Output the [X, Y] coordinate of the center of the cell containing the given text.  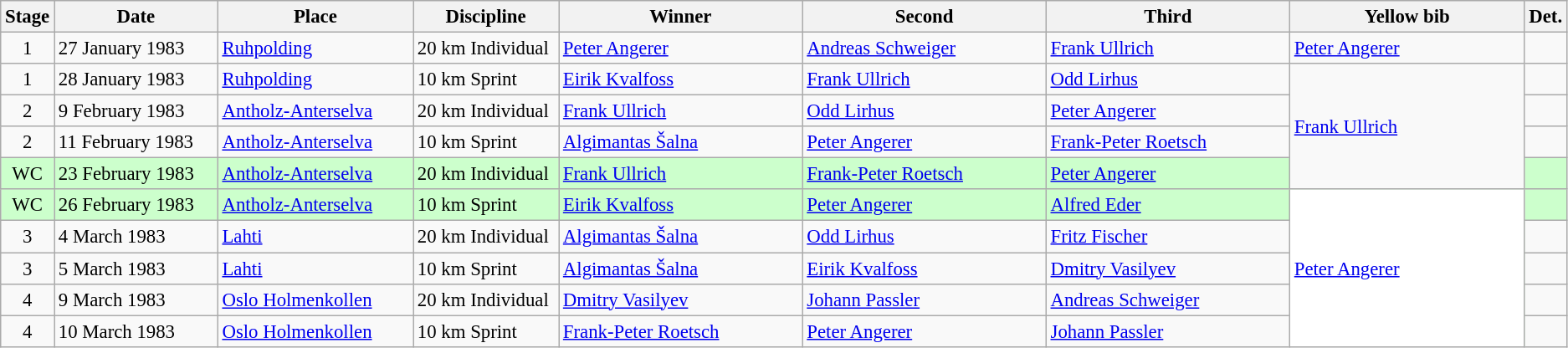
Date [136, 17]
5 March 1983 [136, 269]
4 March 1983 [136, 237]
9 March 1983 [136, 299]
28 January 1983 [136, 79]
Alfred Eder [1168, 205]
Det. [1546, 17]
Yellow bib [1407, 17]
11 February 1983 [136, 142]
10 March 1983 [136, 331]
Winner [681, 17]
Discipline [486, 17]
26 February 1983 [136, 205]
Third [1168, 17]
Fritz Fischer [1168, 237]
Second [924, 17]
Place [315, 17]
23 February 1983 [136, 174]
27 January 1983 [136, 49]
Stage [28, 17]
9 February 1983 [136, 111]
